Find where the given text appears and provide that cell's center as [X, Y] coordinate. 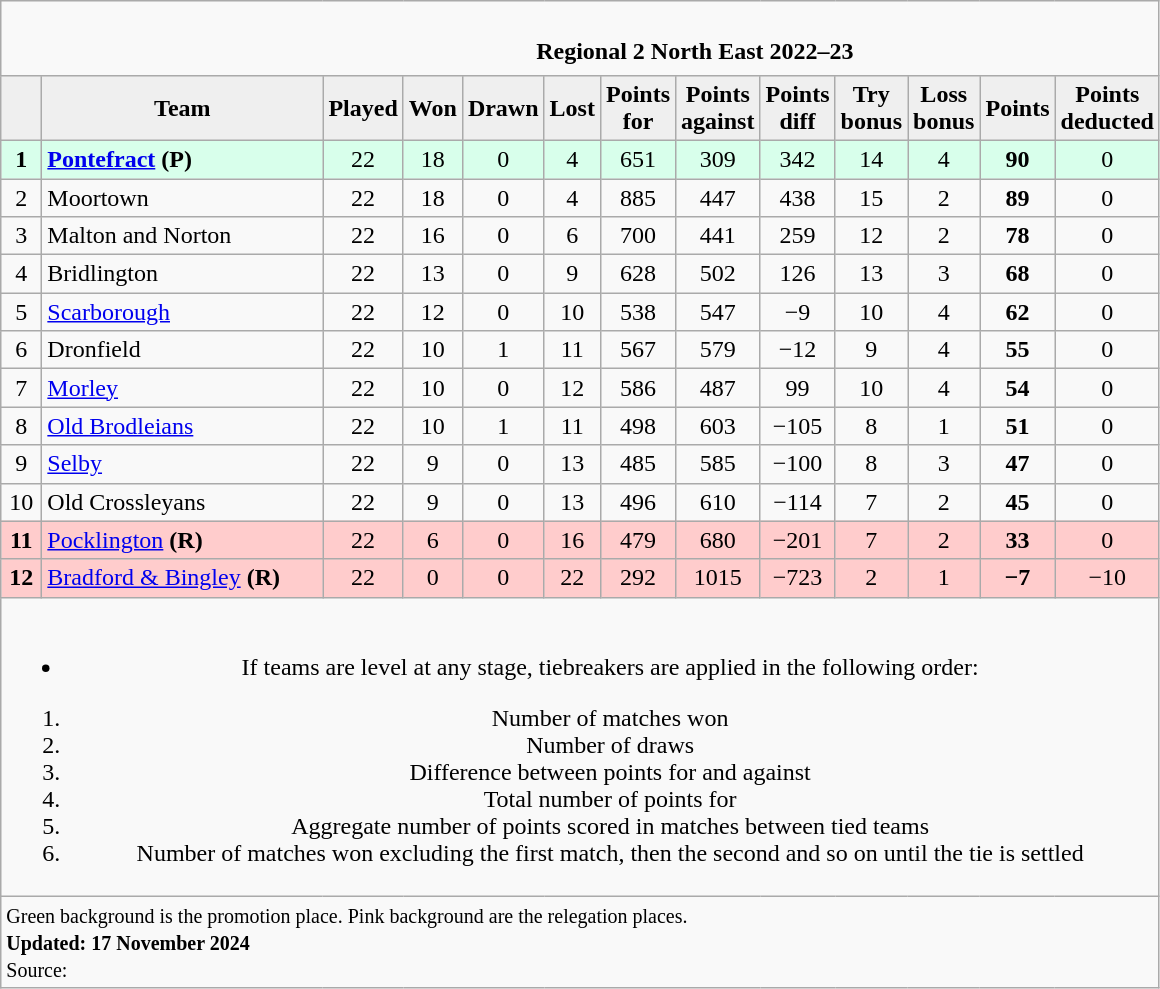
78 [1018, 236]
Points [1018, 108]
538 [638, 312]
342 [798, 159]
Selby [182, 464]
Lost [572, 108]
Drawn [503, 108]
51 [1018, 426]
309 [718, 159]
126 [798, 274]
Scarborough [182, 312]
−10 [1107, 578]
1015 [718, 578]
603 [718, 426]
5 [22, 312]
259 [798, 236]
62 [1018, 312]
90 [1018, 159]
Points deducted [1107, 108]
Pontefract (P) [182, 159]
Won [432, 108]
438 [798, 197]
Points against [718, 108]
487 [718, 388]
14 [871, 159]
Try bonus [871, 108]
Malton and Norton [182, 236]
−201 [798, 540]
Old Brodleians [182, 426]
Pocklington (R) [182, 540]
441 [718, 236]
−7 [1018, 578]
498 [638, 426]
479 [638, 540]
15 [871, 197]
485 [638, 464]
Team [182, 108]
579 [718, 350]
Bradford & Bingley (R) [182, 578]
547 [718, 312]
Played [363, 108]
885 [638, 197]
−12 [798, 350]
Morley [182, 388]
−100 [798, 464]
610 [718, 502]
47 [1018, 464]
680 [718, 540]
Bridlington [182, 274]
−723 [798, 578]
68 [1018, 274]
45 [1018, 502]
54 [1018, 388]
Dronfield [182, 350]
586 [638, 388]
585 [718, 464]
89 [1018, 197]
Old Crossleyans [182, 502]
−114 [798, 502]
−105 [798, 426]
Points for [638, 108]
−9 [798, 312]
447 [718, 197]
502 [718, 274]
292 [638, 578]
567 [638, 350]
99 [798, 388]
55 [1018, 350]
628 [638, 274]
33 [1018, 540]
700 [638, 236]
Loss bonus [944, 108]
496 [638, 502]
Green background is the promotion place. Pink background are the relegation places.Updated: 17 November 2024 Source: [580, 942]
651 [638, 159]
Moortown [182, 197]
Points diff [798, 108]
